Locate the cell with the specified text and output its (x, y) center coordinate. 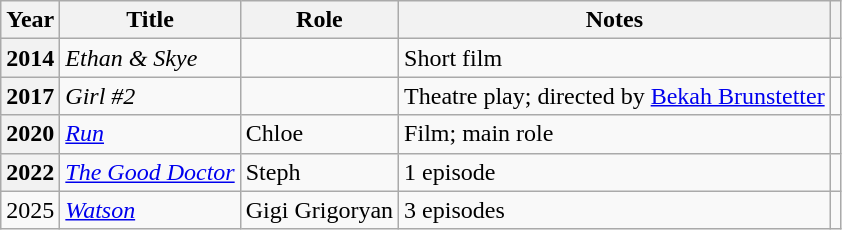
Notes (615, 20)
Run (150, 134)
Year (30, 20)
Theatre play; directed by Bekah Brunstetter (615, 96)
The Good Doctor (150, 172)
Short film (615, 58)
Ethan & Skye (150, 58)
Watson (150, 210)
Gigi Grigoryan (319, 210)
Role (319, 20)
2017 (30, 96)
2025 (30, 210)
2014 (30, 58)
Title (150, 20)
Chloe (319, 134)
Film; main role (615, 134)
1 episode (615, 172)
2020 (30, 134)
2022 (30, 172)
Girl #2 (150, 96)
3 episodes (615, 210)
Steph (319, 172)
